Search for the cell housing the specified text and yield its (X, Y) center coordinate. 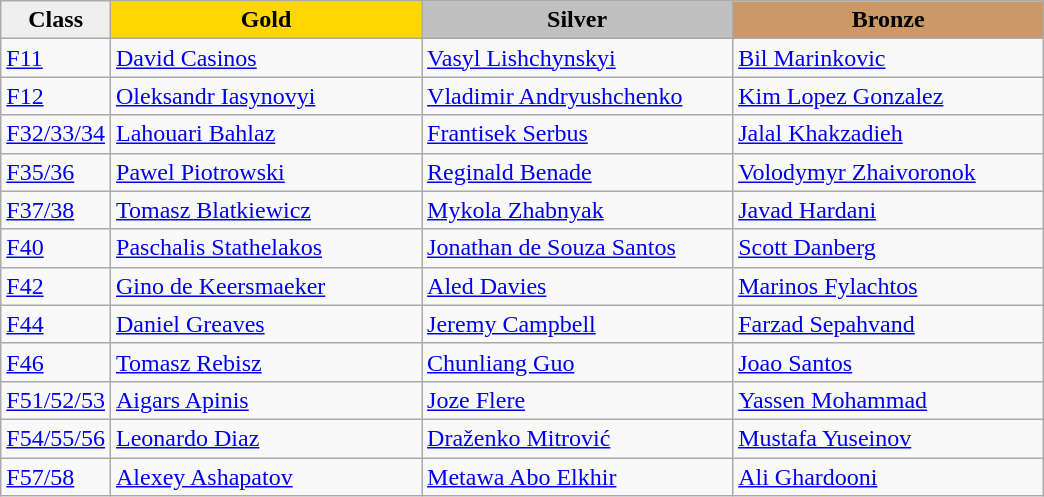
Gold (266, 20)
Mustafa Yuseinov (888, 438)
Reginald Benade (578, 172)
F46 (56, 362)
Jalal Khakzadieh (888, 134)
David Casinos (266, 58)
F40 (56, 248)
Volodymyr Zhaivoronok (888, 172)
Oleksandr Iasynovyi (266, 96)
Ali Ghardooni (888, 477)
Aled Davies (578, 286)
Scott Danberg (888, 248)
Marinos Fylachtos (888, 286)
Vasyl Lishchynskyi (578, 58)
Alexey Ashapatov (266, 477)
F51/52/53 (56, 400)
Gino de Keersmaeker (266, 286)
Kim Lopez Gonzalez (888, 96)
Jonathan de Souza Santos (578, 248)
Tomasz Blatkiewicz (266, 210)
F57/58 (56, 477)
Tomasz Rebisz (266, 362)
F44 (56, 324)
Joze Flere (578, 400)
Bil Marinkovic (888, 58)
F37/38 (56, 210)
Mykola Zhabnyak (578, 210)
Draženko Mitrović (578, 438)
Pawel Piotrowski (266, 172)
Silver (578, 20)
Lahouari Bahlaz (266, 134)
Farzad Sepahvand (888, 324)
Jeremy Campbell (578, 324)
F11 (56, 58)
Leonardo Diaz (266, 438)
Paschalis Stathelakos (266, 248)
Daniel Greaves (266, 324)
Chunliang Guo (578, 362)
F12 (56, 96)
Joao Santos (888, 362)
Bronze (888, 20)
Vladimir Andryushchenko (578, 96)
Aigars Apinis (266, 400)
F42 (56, 286)
F54/55/56 (56, 438)
F35/36 (56, 172)
Javad Hardani (888, 210)
Metawa Abo Elkhir (578, 477)
Yassen Mohammad (888, 400)
Class (56, 20)
Frantisek Serbus (578, 134)
F32/33/34 (56, 134)
